Provide the (X, Y) coordinate of the cell's center where the given text is located.  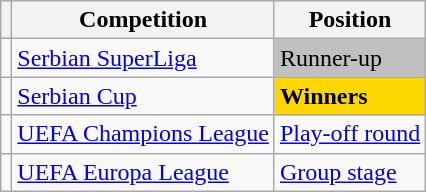
UEFA Europa League (144, 172)
Group stage (350, 172)
Position (350, 20)
Serbian Cup (144, 96)
Runner-up (350, 58)
UEFA Champions League (144, 134)
Play-off round (350, 134)
Serbian SuperLiga (144, 58)
Competition (144, 20)
Winners (350, 96)
